Find where the given text appears and provide that cell's center as [X, Y] coordinate. 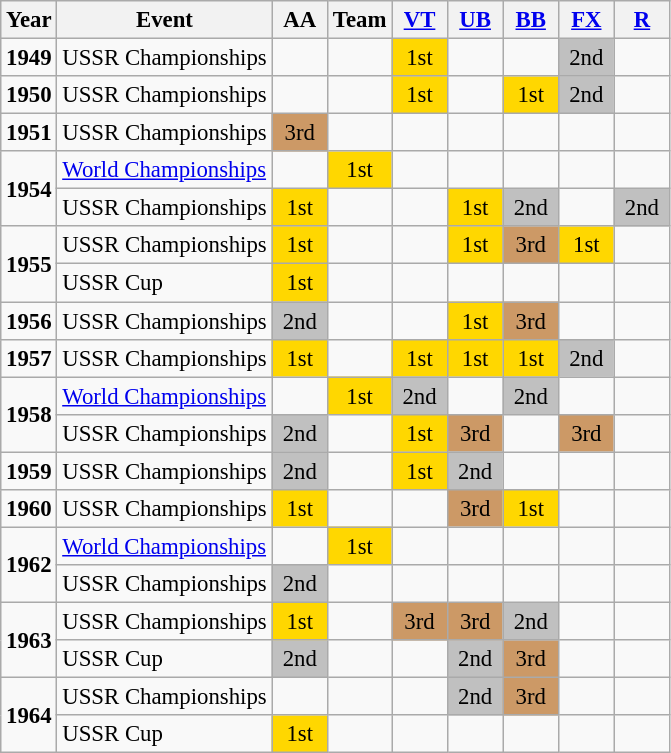
1951 [29, 133]
BB [531, 20]
VT [420, 20]
1955 [29, 264]
Event [164, 20]
1960 [29, 509]
FX [587, 20]
1963 [29, 640]
1964 [29, 716]
1958 [29, 414]
1956 [29, 321]
1959 [29, 471]
UB [475, 20]
1957 [29, 358]
AA [300, 20]
1949 [29, 58]
1954 [29, 188]
Year [29, 20]
Team [360, 20]
R [642, 20]
1962 [29, 564]
1950 [29, 95]
